Detect which cell encompasses the target text, then output its (x, y) center coordinate. 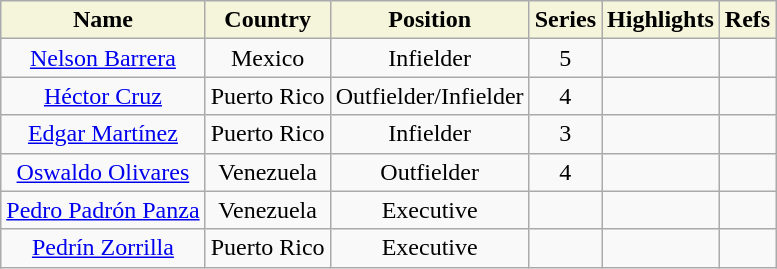
Outfielder (430, 172)
Pedro Padrón Panza (103, 210)
Mexico (268, 58)
Refs (747, 20)
Highlights (661, 20)
Name (103, 20)
5 (565, 58)
Edgar Martínez (103, 134)
Nelson Barrera (103, 58)
Pedrín Zorrilla (103, 248)
Country (268, 20)
3 (565, 134)
Oswaldo Olivares (103, 172)
Series (565, 20)
Héctor Cruz (103, 96)
Position (430, 20)
Outfielder/Infielder (430, 96)
